Search for the cell housing the specified text and yield its (X, Y) center coordinate. 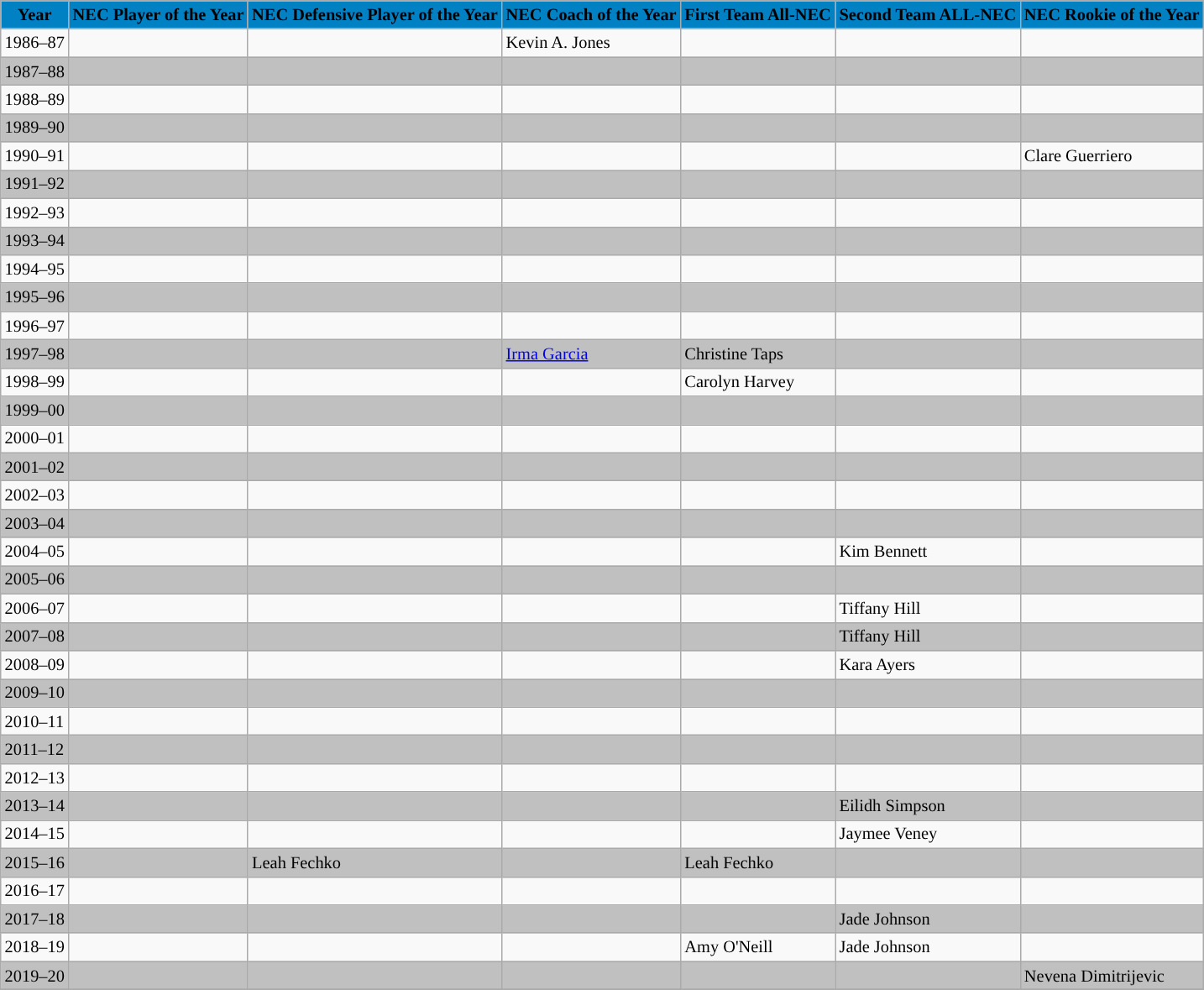
2004–05 (35, 552)
1996–97 (35, 326)
1987–88 (35, 71)
NEC Player of the Year (159, 14)
1989–90 (35, 128)
1999–00 (35, 411)
2012–13 (35, 778)
2005–06 (35, 579)
Second Team ALL-NEC (928, 14)
1991–92 (35, 184)
1995–96 (35, 297)
Amy O'Neill (757, 947)
2002–03 (35, 495)
Carolyn Harvey (757, 382)
2011–12 (35, 749)
2017–18 (35, 919)
2016–17 (35, 891)
Kim Bennett (928, 552)
2003–04 (35, 523)
Nevena Dimitrijevic (1112, 976)
1992–93 (35, 212)
2009–10 (35, 693)
Kara Ayers (928, 664)
1986–87 (35, 43)
2010–11 (35, 721)
NEC Defensive Player of the Year (374, 14)
2001–02 (35, 467)
Year (35, 14)
1997–98 (35, 354)
2019–20 (35, 976)
Kevin A. Jones (591, 43)
Jaymee Veney (928, 834)
2008–09 (35, 664)
NEC Coach of the Year (591, 14)
2015–16 (35, 862)
Eilidh Simpson (928, 806)
2018–19 (35, 947)
1998–99 (35, 382)
NEC Rookie of the Year (1112, 14)
2013–14 (35, 806)
2007–08 (35, 636)
2006–07 (35, 608)
1994–95 (35, 269)
First Team All-NEC (757, 14)
Irma Garcia (591, 354)
Christine Taps (757, 354)
1990–91 (35, 156)
1993–94 (35, 241)
2014–15 (35, 834)
2000–01 (35, 438)
1988–89 (35, 99)
Clare Guerriero (1112, 156)
